Provide the [x, y] coordinate of the cell's center where the given text is located.  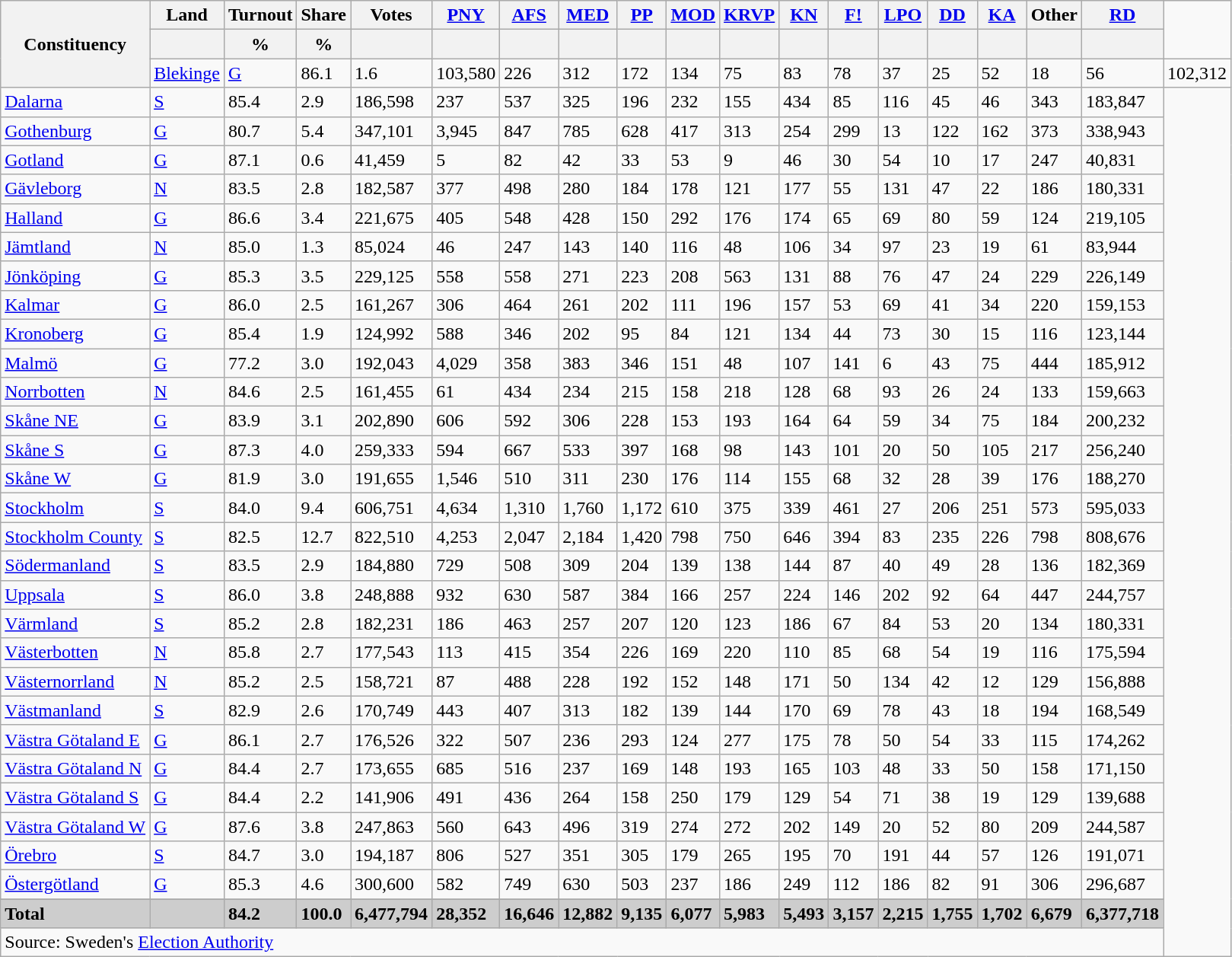
115 [1054, 739]
111 [693, 305]
Skåne W [75, 479]
170,749 [391, 710]
101 [854, 450]
10 [953, 160]
204 [642, 566]
186,598 [391, 102]
159,663 [1122, 392]
271 [587, 276]
146 [854, 595]
202,890 [391, 421]
339 [804, 508]
1,760 [587, 508]
83,944 [1122, 247]
498 [530, 189]
KRVP [750, 15]
249 [804, 885]
87.1 [260, 160]
158,721 [391, 681]
685 [466, 768]
177 [804, 189]
573 [1054, 508]
39 [1001, 479]
177,543 [391, 652]
256,240 [1122, 450]
217 [1054, 450]
508 [530, 566]
140 [642, 247]
1.3 [324, 247]
443 [466, 710]
1,420 [642, 537]
141,906 [391, 797]
428 [587, 218]
5,983 [750, 914]
149 [854, 826]
191,655 [391, 479]
Västra Götaland N [75, 768]
277 [750, 739]
139,688 [1122, 797]
12,882 [587, 914]
4,634 [466, 508]
MED [587, 15]
667 [530, 450]
6,077 [693, 914]
PP [642, 15]
9.4 [324, 508]
Västerbotten [75, 652]
1,172 [642, 508]
195 [804, 856]
Norrbotten [75, 392]
87.6 [260, 826]
405 [466, 218]
218 [750, 392]
750 [750, 537]
383 [587, 363]
194 [1054, 710]
23 [953, 247]
200,232 [1122, 421]
Jönköping [75, 276]
251 [1001, 508]
461 [854, 508]
3,945 [466, 131]
Västra Götaland W [75, 826]
70 [854, 856]
183,847 [1122, 102]
Constituency [75, 44]
80.7 [260, 131]
166 [693, 595]
172 [642, 73]
582 [466, 885]
444 [1054, 363]
3,157 [854, 914]
Total [75, 914]
2,184 [587, 537]
510 [530, 479]
136 [1054, 566]
86.6 [260, 218]
280 [587, 189]
103 [854, 768]
Land [187, 15]
152 [693, 681]
244,757 [1122, 595]
Skåne NE [75, 421]
17 [1001, 160]
56 [1122, 73]
84.2 [260, 914]
347,101 [391, 131]
646 [804, 537]
Dalarna [75, 102]
113 [466, 652]
299 [854, 131]
171 [804, 681]
394 [854, 537]
234 [587, 392]
126 [1054, 856]
182,587 [391, 189]
236 [587, 739]
Södermanland [75, 566]
229,125 [391, 276]
110 [804, 652]
4.0 [324, 450]
488 [530, 681]
KA [1001, 15]
173,655 [391, 768]
Uppsala [75, 595]
92 [953, 595]
182 [642, 710]
120 [693, 624]
105 [1001, 450]
3.1 [324, 421]
215 [642, 392]
85,024 [391, 247]
610 [693, 508]
85.8 [260, 652]
0.6 [324, 160]
384 [642, 595]
37 [903, 73]
415 [530, 652]
507 [530, 739]
Östergötland [75, 885]
322 [466, 739]
224 [804, 595]
229 [1054, 276]
Gävleborg [75, 189]
463 [530, 624]
45 [953, 102]
153 [693, 421]
436 [530, 797]
123 [750, 624]
9,135 [642, 914]
38 [953, 797]
Turnout [260, 15]
464 [530, 305]
164 [804, 421]
81.9 [260, 479]
3.4 [324, 218]
1.9 [324, 333]
Värmland [75, 624]
F! [854, 15]
27 [903, 508]
808,676 [1122, 537]
182,369 [1122, 566]
548 [530, 218]
156,888 [1122, 681]
235 [953, 537]
325 [587, 102]
83.9 [260, 421]
106 [804, 247]
76 [903, 276]
311 [587, 479]
5 [466, 160]
Västernorrland [75, 681]
594 [466, 450]
161,455 [391, 392]
102,312 [1198, 73]
4.6 [324, 885]
6,477,794 [391, 914]
84.6 [260, 392]
188,270 [1122, 479]
822,510 [391, 537]
358 [530, 363]
77.2 [260, 363]
343 [1054, 102]
4,029 [466, 363]
100.0 [324, 914]
128 [804, 392]
9 [750, 160]
84.0 [260, 508]
351 [587, 856]
296,687 [1122, 885]
4,253 [466, 537]
503 [642, 885]
Share [324, 15]
305 [642, 856]
209 [1054, 826]
191 [903, 856]
206 [953, 508]
41,459 [391, 160]
397 [642, 450]
AFS [530, 15]
25 [953, 73]
40,831 [1122, 160]
247,863 [391, 826]
208 [693, 276]
157 [804, 305]
LPO [903, 15]
185,912 [1122, 363]
259,333 [391, 450]
13 [903, 131]
174 [804, 218]
Västmanland [75, 710]
93 [903, 392]
Source: Sweden's Election Authority [582, 943]
606 [466, 421]
300,600 [391, 885]
16,646 [530, 914]
516 [530, 768]
Jämtland [75, 247]
244,587 [1122, 826]
168,549 [1122, 710]
Kronoberg [75, 333]
264 [587, 797]
606,751 [391, 508]
12 [1001, 681]
168 [693, 450]
97 [903, 247]
447 [1054, 595]
Västra Götaland E [75, 739]
265 [750, 856]
73 [903, 333]
2.6 [324, 710]
82.9 [260, 710]
55 [854, 189]
806 [466, 856]
785 [587, 131]
Halland [75, 218]
138 [750, 566]
103,580 [466, 73]
643 [530, 826]
373 [1054, 131]
159,153 [1122, 305]
377 [466, 189]
Other [1054, 15]
84.7 [260, 856]
1,310 [530, 508]
178 [693, 189]
932 [466, 595]
319 [642, 826]
Stockholm County [75, 537]
Blekinge [187, 73]
729 [466, 566]
98 [750, 450]
122 [953, 131]
6,377,718 [1122, 914]
Stockholm [75, 508]
Votes [391, 15]
184,880 [391, 566]
309 [587, 566]
1,546 [466, 479]
112 [854, 885]
88 [854, 276]
194,187 [391, 856]
57 [1001, 856]
1,702 [1001, 914]
191,071 [1122, 856]
41 [953, 305]
176,526 [391, 739]
15 [1001, 333]
Västra Götaland S [75, 797]
537 [530, 102]
6 [903, 363]
133 [1054, 392]
71 [903, 797]
KN [804, 15]
628 [642, 131]
67 [854, 624]
2,047 [530, 537]
587 [587, 595]
Gothenburg [75, 131]
375 [750, 508]
221,675 [391, 218]
MOD [693, 15]
65 [854, 218]
170 [804, 710]
22 [1001, 189]
87.3 [260, 450]
1,755 [953, 914]
95 [642, 333]
292 [693, 218]
274 [693, 826]
Kalmar [75, 305]
182,231 [391, 624]
RD [1122, 15]
174,262 [1122, 739]
354 [587, 652]
91 [1001, 885]
250 [693, 797]
175 [804, 739]
219,105 [1122, 218]
248,888 [391, 595]
5.4 [324, 131]
26 [953, 392]
28,352 [466, 914]
560 [466, 826]
124,992 [391, 333]
527 [530, 856]
DD [953, 15]
Malmö [75, 363]
5,493 [804, 914]
32 [903, 479]
PNY [466, 15]
2,215 [903, 914]
207 [642, 624]
226,149 [1122, 276]
749 [530, 885]
114 [750, 479]
40 [903, 566]
85.0 [260, 247]
1.6 [391, 73]
6,679 [1054, 914]
563 [750, 276]
261 [587, 305]
847 [530, 131]
407 [530, 710]
417 [693, 131]
595,033 [1122, 508]
Örebro [75, 856]
223 [642, 276]
171,150 [1122, 768]
107 [804, 363]
491 [466, 797]
161,267 [391, 305]
192,043 [391, 363]
272 [750, 826]
2.2 [324, 797]
Gotland [75, 160]
175,594 [1122, 652]
150 [642, 218]
232 [693, 102]
254 [804, 131]
3.5 [324, 276]
Skåne S [75, 450]
588 [466, 333]
165 [804, 768]
82.5 [260, 537]
592 [530, 421]
230 [642, 479]
49 [953, 566]
123,144 [1122, 333]
12.7 [324, 537]
151 [693, 363]
141 [854, 363]
533 [587, 450]
338,943 [1122, 131]
162 [1001, 131]
312 [587, 73]
293 [642, 739]
496 [587, 826]
192 [642, 681]
